Determine the (X, Y) coordinate at the center of the cell enclosing the given text.  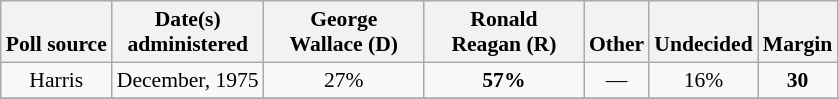
RonaldReagan (R) (504, 32)
57% (504, 80)
Date(s)administered (188, 32)
Poll source (56, 32)
Undecided (703, 32)
December, 1975 (188, 80)
Margin (798, 32)
— (616, 80)
30 (798, 80)
Other (616, 32)
GeorgeWallace (D) (344, 32)
27% (344, 80)
16% (703, 80)
Harris (56, 80)
